Provide the (x, y) coordinate of the cell's center where the given text is located.  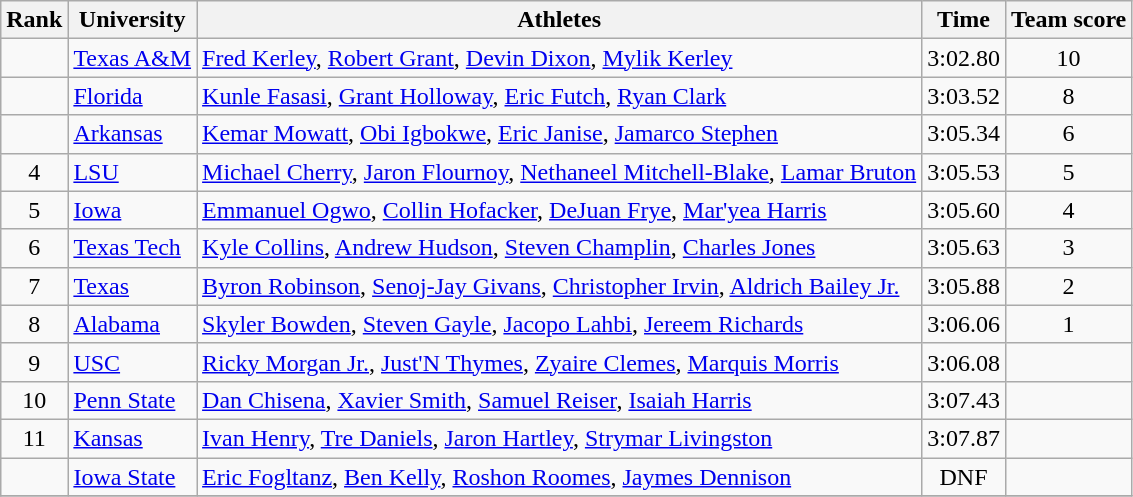
Ivan Henry, Tre Daniels, Jaron Hartley, Strymar Livingston (560, 438)
3:05.88 (964, 286)
University (132, 20)
3:06.08 (964, 362)
3:06.06 (964, 324)
3 (1068, 248)
3:05.53 (964, 172)
3:05.60 (964, 210)
Eric Fogltanz, Ben Kelly, Roshon Roomes, Jaymes Dennison (560, 477)
Ricky Morgan Jr., Just'N Thymes, Zyaire Clemes, Marquis Morris (560, 362)
Iowa (132, 210)
Arkansas (132, 134)
Texas (132, 286)
Emmanuel Ogwo, Collin Hofacker, DeJuan Frye, Mar'yea Harris (560, 210)
Athletes (560, 20)
Time (964, 20)
7 (34, 286)
Rank (34, 20)
Iowa State (132, 477)
Team score (1068, 20)
3:03.52 (964, 96)
1 (1068, 324)
Michael Cherry, Jaron Flournoy, Nethaneel Mitchell-Blake, Lamar Bruton (560, 172)
3:07.87 (964, 438)
Kansas (132, 438)
Kemar Mowatt, Obi Igbokwe, Eric Janise, Jamarco Stephen (560, 134)
9 (34, 362)
Penn State (132, 400)
Texas A&M (132, 58)
2 (1068, 286)
Fred Kerley, Robert Grant, Devin Dixon, Mylik Kerley (560, 58)
USC (132, 362)
Florida (132, 96)
3:07.43 (964, 400)
11 (34, 438)
Byron Robinson, Senoj-Jay Givans, Christopher Irvin, Aldrich Bailey Jr. (560, 286)
Kunle Fasasi, Grant Holloway, Eric Futch, Ryan Clark (560, 96)
3:05.63 (964, 248)
Kyle Collins, Andrew Hudson, Steven Champlin, Charles Jones (560, 248)
Skyler Bowden, Steven Gayle, Jacopo Lahbi, Jereem Richards (560, 324)
3:05.34 (964, 134)
DNF (964, 477)
LSU (132, 172)
Alabama (132, 324)
3:02.80 (964, 58)
Texas Tech (132, 248)
Dan Chisena, Xavier Smith, Samuel Reiser, Isaiah Harris (560, 400)
